Output the (x, y) coordinate of the center of the cell containing the given text.  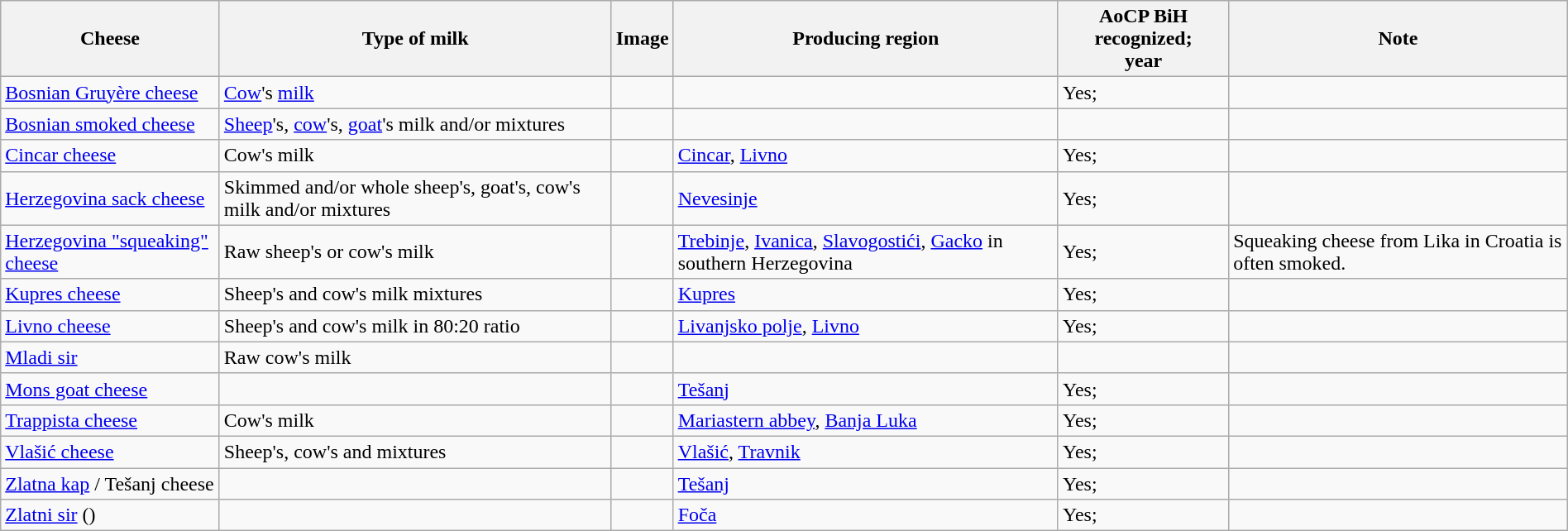
Sheep's, cow's and mixtures (415, 452)
Livno cheese (111, 326)
Sheep's and cow's milk mixtures (415, 294)
Kupres (865, 294)
Squeaking cheese from Lika in Croatia is often smoked. (1398, 251)
Zlatna kap / Tešanj cheese (111, 484)
Mons goat cheese (111, 389)
Raw sheep's or cow's milk (415, 251)
Bosnian Gruyère cheese (111, 93)
Image (642, 39)
Nevesinje (865, 199)
Bosnian smoked cheese (111, 124)
Type of milk (415, 39)
Cincar cheese (111, 155)
AoCP BiH recognized; year (1143, 39)
Foča (865, 515)
Trebinje, Ivanica, Slavogostići, Gacko in southern Herzegovina (865, 251)
Sheep's, cow's, goat's milk and/or mixtures (415, 124)
Cincar, Livno (865, 155)
Herzegovina sack cheese (111, 199)
Livanjsko polje, Livno (865, 326)
Herzegovina "squeaking" cheese (111, 251)
Producing region (865, 39)
Mariastern abbey, Banja Luka (865, 420)
Note (1398, 39)
Trappista cheese (111, 420)
Kupres cheese (111, 294)
Skimmed and/or whole sheep's, goat's, cow's milk and/or mixtures (415, 199)
Vlašić, Travnik (865, 452)
Mladi sir (111, 357)
Sheep's and cow's milk in 80:20 ratio (415, 326)
Zlatni sir () (111, 515)
Vlašić cheese (111, 452)
Cheese (111, 39)
Raw cow's milk (415, 357)
